For the text-containing cell, return its midpoint in [X, Y] coordinate format. 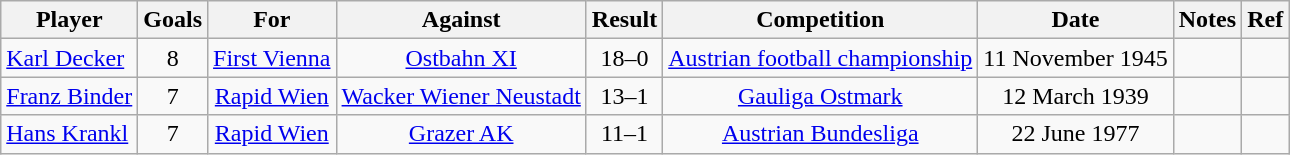
Gauliga Ostmark [820, 96]
Notes [1207, 20]
Result [624, 20]
Date [1076, 20]
18–0 [624, 58]
For [272, 20]
Grazer AK [461, 134]
8 [173, 58]
Austrian Bundesliga [820, 134]
Hans Krankl [70, 134]
13–1 [624, 96]
Competition [820, 20]
Austrian football championship [820, 58]
Player [70, 20]
First Vienna [272, 58]
11–1 [624, 134]
Ostbahn XI [461, 58]
Ref [1266, 20]
22 June 1977 [1076, 134]
11 November 1945 [1076, 58]
Wacker Wiener Neustadt [461, 96]
12 March 1939 [1076, 96]
Karl Decker [70, 58]
Against [461, 20]
Franz Binder [70, 96]
Goals [173, 20]
